Detect which cell encompasses the target text, then output its [X, Y] center coordinate. 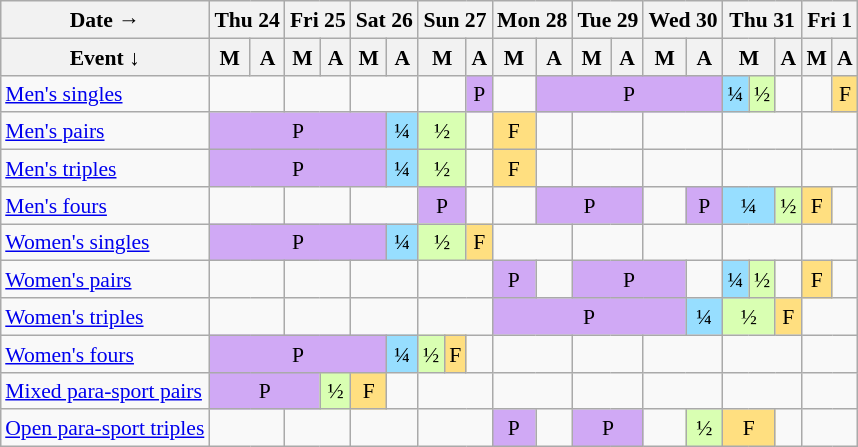
Date → [104, 20]
Wed 30 [682, 20]
Women's triples [104, 316]
Women's singles [104, 242]
Open para-sport triples [104, 428]
Event ↓ [104, 56]
Men's pairs [104, 130]
Thu 24 [247, 20]
Men's fours [104, 204]
Men's singles [104, 94]
Sun 27 [455, 20]
Mon 28 [532, 20]
Women's pairs [104, 280]
Women's fours [104, 354]
Fri 1 [830, 20]
Thu 31 [762, 20]
Sat 26 [384, 20]
Fri 25 [318, 20]
Men's triples [104, 168]
Mixed para-sport pairs [104, 390]
Tue 29 [608, 20]
